Output the [X, Y] coordinate of the center of the cell containing the given text.  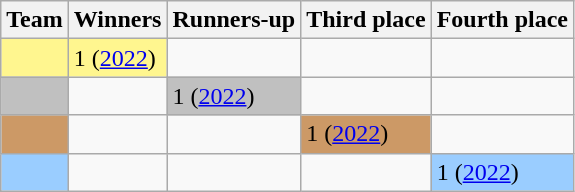
Fourth place [502, 20]
Runners-up [234, 20]
Winners [118, 20]
Third place [366, 20]
Team [35, 20]
